Locate the cell with the specified text and output its (x, y) center coordinate. 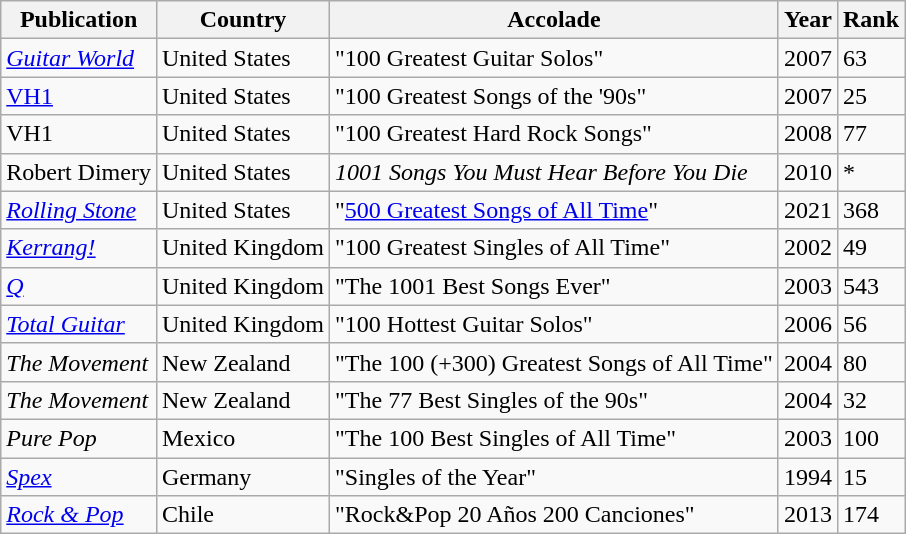
49 (870, 248)
2008 (808, 134)
"100 Greatest Hard Rock Songs" (554, 134)
"The 100 Best Singles of All Time" (554, 438)
Rolling Stone (79, 210)
2013 (808, 515)
"The 77 Best Singles of the 90s" (554, 400)
Accolade (554, 20)
Year (808, 20)
2010 (808, 172)
2021 (808, 210)
"100 Hottest Guitar Solos" (554, 324)
Chile (242, 515)
"100 Greatest Songs of the '90s" (554, 96)
Pure Pop (79, 438)
Publication (79, 20)
"Rock&Pop 20 Años 200 Canciones" (554, 515)
1001 Songs You Must Hear Before You Die (554, 172)
Guitar World (79, 58)
Spex (79, 477)
"100 Greatest Singles of All Time" (554, 248)
32 (870, 400)
1994 (808, 477)
Q (79, 286)
25 (870, 96)
Mexico (242, 438)
15 (870, 477)
368 (870, 210)
63 (870, 58)
Robert Dimery (79, 172)
Kerrang! (79, 248)
* (870, 172)
543 (870, 286)
80 (870, 362)
"100 Greatest Guitar Solos" (554, 58)
"The 1001 Best Songs Ever" (554, 286)
2002 (808, 248)
Rank (870, 20)
2006 (808, 324)
100 (870, 438)
Total Guitar (79, 324)
174 (870, 515)
"The 100 (+300) Greatest Songs of All Time" (554, 362)
Rock & Pop (79, 515)
Country (242, 20)
Germany (242, 477)
"Singles of the Year" (554, 477)
"500 Greatest Songs of All Time" (554, 210)
77 (870, 134)
56 (870, 324)
